Find where the given text appears and provide that cell's center as [X, Y] coordinate. 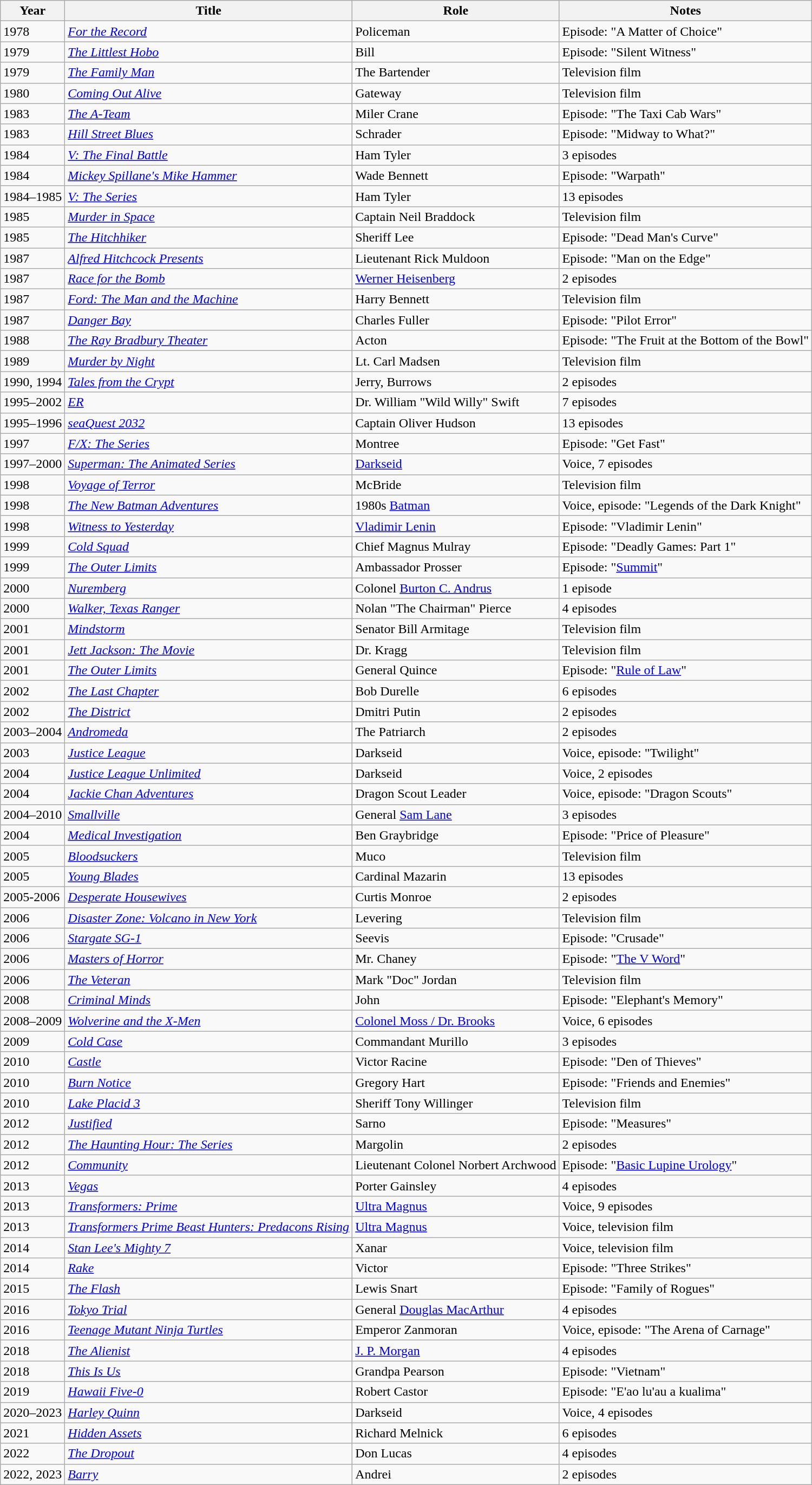
This Is Us [209, 1371]
Miler Crane [456, 114]
Werner Heisenberg [456, 279]
Title [209, 11]
Barry [209, 1474]
Dr. William "Wild Willy" Swift [456, 402]
The Bartender [456, 73]
Tokyo Trial [209, 1310]
Lieutenant Colonel Norbert Archwood [456, 1165]
Mickey Spillane's Mike Hammer [209, 175]
Voice, episode: "The Arena of Carnage" [685, 1330]
The Veteran [209, 980]
1980 [32, 93]
Bill [456, 52]
Dr. Kragg [456, 650]
2008–2009 [32, 1021]
Nuremberg [209, 588]
Role [456, 11]
2015 [32, 1289]
The Family Man [209, 73]
Year [32, 11]
Don Lucas [456, 1454]
Vegas [209, 1186]
Episode: "Family of Rogues" [685, 1289]
Ford: The Man and the Machine [209, 299]
Episode: "Rule of Law" [685, 670]
2020–2023 [32, 1412]
Levering [456, 918]
Cold Case [209, 1041]
Harry Bennett [456, 299]
Dmitri Putin [456, 712]
2005-2006 [32, 897]
Episode: "Deadly Games: Part 1" [685, 546]
Race for the Bomb [209, 279]
Robert Castor [456, 1392]
Episode: "Vietnam" [685, 1371]
1997 [32, 444]
Lieutenant Rick Muldoon [456, 258]
Bob Durelle [456, 691]
Desperate Housewives [209, 897]
Episode: "A Matter of Choice" [685, 31]
1995–2002 [32, 402]
Policeman [456, 31]
The Last Chapter [209, 691]
Ben Graybridge [456, 835]
The Dropout [209, 1454]
Episode: "E'ao lu'au a kualima" [685, 1392]
2003–2004 [32, 732]
Disaster Zone: Volcano in New York [209, 918]
7 episodes [685, 402]
Muco [456, 856]
1988 [32, 341]
Tales from the Crypt [209, 382]
seaQuest 2032 [209, 423]
Sheriff Tony Willinger [456, 1103]
Stan Lee's Mighty 7 [209, 1247]
Jackie Chan Adventures [209, 794]
Smallville [209, 815]
Coming Out Alive [209, 93]
Captain Oliver Hudson [456, 423]
Episode: "Vladimir Lenin" [685, 526]
2009 [32, 1041]
The A-Team [209, 114]
V: The Final Battle [209, 155]
Episode: "The V Word" [685, 959]
Voice, episode: "Legends of the Dark Knight" [685, 505]
Nolan "The Chairman" Pierce [456, 609]
Colonel Burton C. Andrus [456, 588]
Hawaii Five-0 [209, 1392]
Schrader [456, 134]
2022 [32, 1454]
The New Batman Adventures [209, 505]
Episode: "Midway to What?" [685, 134]
Andrei [456, 1474]
Episode: "Warpath" [685, 175]
The Alienist [209, 1351]
The Haunting Hour: The Series [209, 1144]
Witness to Yesterday [209, 526]
Wolverine and the X-Men [209, 1021]
Episode: "Crusade" [685, 939]
Voice, episode: "Twilight" [685, 753]
Andromeda [209, 732]
F/X: The Series [209, 444]
Rake [209, 1268]
Gateway [456, 93]
Justified [209, 1124]
Montree [456, 444]
2019 [32, 1392]
Lake Placid 3 [209, 1103]
Murder by Night [209, 361]
Cold Squad [209, 546]
Hidden Assets [209, 1433]
Voyage of Terror [209, 485]
Lewis Snart [456, 1289]
1990, 1994 [32, 382]
Episode: "Get Fast" [685, 444]
Transformers Prime Beast Hunters: Predacons Rising [209, 1227]
Charles Fuller [456, 320]
Teenage Mutant Ninja Turtles [209, 1330]
The Patriarch [456, 732]
Commandant Murillo [456, 1041]
Ambassador Prosser [456, 567]
The Littlest Hobo [209, 52]
Mr. Chaney [456, 959]
Episode: "Den of Thieves" [685, 1062]
Alfred Hitchcock Presents [209, 258]
Episode: "Measures" [685, 1124]
Episode: "Man on the Edge" [685, 258]
Richard Melnick [456, 1433]
2008 [32, 1000]
Episode: "Price of Pleasure" [685, 835]
Senator Bill Armitage [456, 629]
Mark "Doc" Jordan [456, 980]
Victor Racine [456, 1062]
Episode: "Three Strikes" [685, 1268]
Community [209, 1165]
Lt. Carl Madsen [456, 361]
2022, 2023 [32, 1474]
1 episode [685, 588]
Captain Neil Braddock [456, 217]
Medical Investigation [209, 835]
Voice, 4 episodes [685, 1412]
Margolin [456, 1144]
1984–1985 [32, 196]
Voice, 7 episodes [685, 464]
Dragon Scout Leader [456, 794]
Episode: "Friends and Enemies" [685, 1083]
Colonel Moss / Dr. Brooks [456, 1021]
Voice, episode: "Dragon Scouts" [685, 794]
Episode: "Elephant's Memory" [685, 1000]
Justice League Unlimited [209, 773]
Episode: "The Fruit at the Bottom of the Bowl" [685, 341]
Episode: "The Taxi Cab Wars" [685, 114]
Chief Magnus Mulray [456, 546]
Porter Gainsley [456, 1186]
Victor [456, 1268]
Transformers: Prime [209, 1206]
Notes [685, 11]
Wade Bennett [456, 175]
Voice, 9 episodes [685, 1206]
1995–1996 [32, 423]
Episode: "Basic Lupine Urology" [685, 1165]
1980s Batman [456, 505]
Bloodsuckers [209, 856]
Hill Street Blues [209, 134]
Jerry, Burrows [456, 382]
Acton [456, 341]
Masters of Horror [209, 959]
Harley Quinn [209, 1412]
The Flash [209, 1289]
Walker, Texas Ranger [209, 609]
Superman: The Animated Series [209, 464]
Vladimir Lenin [456, 526]
Sarno [456, 1124]
Stargate SG-1 [209, 939]
General Sam Lane [456, 815]
Episode: "Summit" [685, 567]
Grandpa Pearson [456, 1371]
Jett Jackson: The Movie [209, 650]
Burn Notice [209, 1083]
1978 [32, 31]
For the Record [209, 31]
Criminal Minds [209, 1000]
The District [209, 712]
Danger Bay [209, 320]
General Quince [456, 670]
John [456, 1000]
Xanar [456, 1247]
1989 [32, 361]
Young Blades [209, 876]
2004–2010 [32, 815]
Gregory Hart [456, 1083]
Sheriff Lee [456, 237]
2021 [32, 1433]
Seevis [456, 939]
J. P. Morgan [456, 1351]
Murder in Space [209, 217]
The Hitchhiker [209, 237]
Mindstorm [209, 629]
Cardinal Mazarin [456, 876]
Justice League [209, 753]
General Douglas MacArthur [456, 1310]
1997–2000 [32, 464]
Episode: "Pilot Error" [685, 320]
V: The Series [209, 196]
Voice, 6 episodes [685, 1021]
Emperor Zanmoran [456, 1330]
ER [209, 402]
McBride [456, 485]
2003 [32, 753]
Curtis Monroe [456, 897]
Castle [209, 1062]
Voice, 2 episodes [685, 773]
Episode: "Dead Man's Curve" [685, 237]
Episode: "Silent Witness" [685, 52]
The Ray Bradbury Theater [209, 341]
